Return the [X, Y] coordinate for the center point of the cell that contains the specified text.  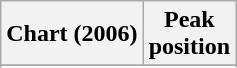
Chart (2006) [72, 34]
Peakposition [189, 34]
